Locate the cell with the specified text and output its (x, y) center coordinate. 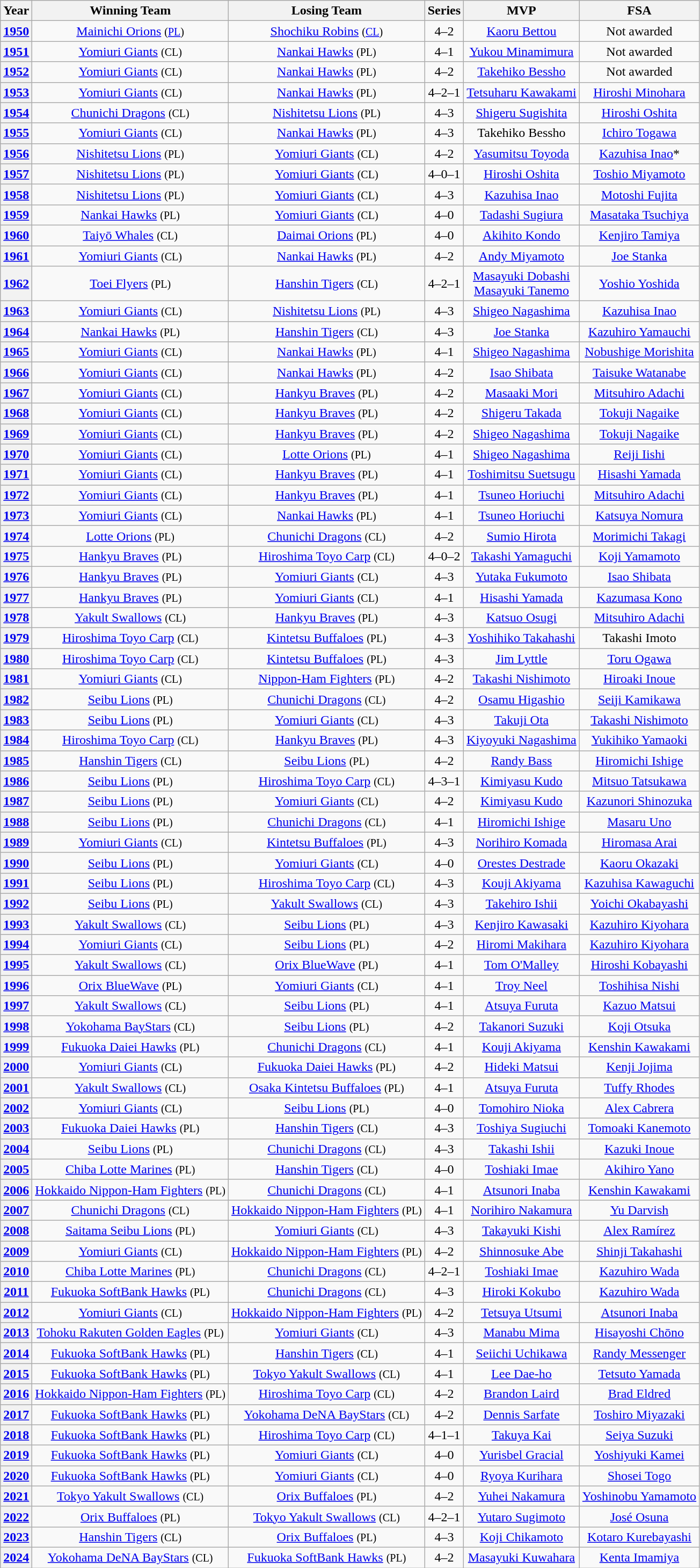
Brandon Laird (522, 1394)
2011 (16, 1292)
Masayuki DobashiMasayuki Tanemo (522, 283)
Shochiku Robins (CL) (327, 31)
Takanori Suzuki (522, 1026)
1958 (16, 194)
1972 (16, 495)
Shigeru Sugishita (522, 113)
Sumio Hirota (522, 536)
Seiji Kamikawa (639, 699)
1999 (16, 1047)
Alex Cabrera (639, 1108)
2005 (16, 1169)
Tomoaki Kanemoto (639, 1128)
2007 (16, 1210)
1969 (16, 434)
1984 (16, 740)
1957 (16, 174)
Kaoru Okazaki (639, 863)
1987 (16, 801)
1963 (16, 311)
1990 (16, 863)
1981 (16, 679)
2010 (16, 1272)
Yoshihiko Takahashi (522, 638)
1959 (16, 215)
Norihiro Nakamura (522, 1210)
1951 (16, 52)
Motoshi Fujita (639, 194)
1977 (16, 597)
Yurisbel Gracial (522, 1455)
Hideki Matsui (522, 1067)
1964 (16, 332)
FSA (639, 11)
1983 (16, 720)
4–3–1 (444, 781)
Kazuhisa Kawaguchi (639, 883)
1962 (16, 283)
2024 (16, 1557)
1953 (16, 92)
Ichiro Togawa (639, 133)
Toshihisa Nishi (639, 986)
Manabu Mima (522, 1333)
1973 (16, 515)
Toshiya Sugiuchi (522, 1128)
Toshiro Miyazaki (639, 1414)
Nippon-Ham Fighters (PL) (327, 679)
1952 (16, 72)
Yoshinobu Yamamoto (639, 1496)
1970 (16, 454)
Series (444, 11)
2009 (16, 1251)
1991 (16, 883)
Takayuki Kishi (522, 1230)
4–0–1 (444, 174)
2004 (16, 1149)
Tetsuya Utsumi (522, 1312)
1985 (16, 761)
Yukou Minamimura (522, 52)
Koji Chikamoto (522, 1537)
Hiromi Makihara (522, 945)
Tohoku Rakuten Golden Eagles (PL) (130, 1333)
1982 (16, 699)
Shinnosuke Abe (522, 1251)
MVP (522, 11)
Kenta Imamiya (639, 1557)
Katsuya Nomura (639, 515)
Kaoru Bettou (522, 31)
Tuffy Rhodes (639, 1088)
Seiichi Uchikawa (522, 1353)
2019 (16, 1455)
1978 (16, 618)
Shosei Togo (639, 1476)
1979 (16, 638)
1986 (16, 781)
1960 (16, 235)
2018 (16, 1435)
Randy Messenger (639, 1353)
Takashi Ishii (522, 1149)
1974 (16, 536)
Lee Dae-ho (522, 1374)
2014 (16, 1353)
Kenjiro Kawasaki (522, 924)
Yoichi Okabayashi (639, 903)
Kazunori Shinozuka (639, 801)
Yokohama BayStars (CL) (130, 1026)
Alex Ramírez (639, 1230)
Kazumasa Kono (639, 597)
4–0–2 (444, 556)
Troy Neel (522, 986)
Masaaki Mori (522, 393)
2015 (16, 1374)
Year (16, 11)
2013 (16, 1333)
Osaka Kintetsu Buffaloes (PL) (327, 1088)
Akihito Kondo (522, 235)
Ryoya Kurihara (522, 1476)
Tetsuto Yamada (639, 1374)
2023 (16, 1537)
Koji Yamamoto (639, 556)
Kenjiro Tamiya (639, 235)
1955 (16, 133)
Mainichi Orions (PL) (130, 31)
Kazuhisa Inao* (639, 154)
Tom O'Malley (522, 965)
Kazuki Inoue (639, 1149)
1980 (16, 659)
2002 (16, 1108)
Dennis Sarfate (522, 1414)
Taisuke Watanabe (639, 373)
2001 (16, 1088)
1994 (16, 945)
Osamu Higashio (522, 699)
Kazuhiro Yamauchi (639, 332)
Morimichi Takagi (639, 536)
Takehiro Ishii (522, 903)
1954 (16, 113)
Randy Bass (522, 761)
2008 (16, 1230)
Toshimitsu Suetsugu (522, 475)
Masayuki Kuwahara (522, 1557)
Hiroshi Kobayashi (639, 965)
Brad Eldred (639, 1394)
1993 (16, 924)
2006 (16, 1190)
1966 (16, 373)
Yu Darvish (639, 1210)
1996 (16, 986)
Takuya Kai (522, 1435)
José Osuna (639, 1516)
Takashi Imoto (639, 638)
2020 (16, 1476)
Takashi Yamaguchi (522, 556)
1956 (16, 154)
Saitama Seibu Lions (PL) (130, 1230)
Takuji Ota (522, 720)
1976 (16, 577)
Yutaka Fukumoto (522, 577)
Tomohiro Nioka (522, 1108)
1967 (16, 393)
Reiji Iishi (639, 454)
2012 (16, 1312)
Toshio Miyamoto (639, 174)
Koji Otsuka (639, 1026)
2021 (16, 1496)
2016 (16, 1394)
Hiroaki Inoue (639, 679)
Losing Team (327, 11)
Norihiro Komada (522, 842)
2022 (16, 1516)
1997 (16, 1006)
1988 (16, 822)
Daimai Orions (PL) (327, 235)
1950 (16, 31)
Mitsuo Tatsukawa (639, 781)
Akihiro Yano (639, 1169)
Hiroshi Minohara (639, 92)
Shinji Takahashi (639, 1251)
Kiyoyuki Nagashima (522, 740)
1961 (16, 256)
1968 (16, 413)
Hisayoshi Chōno (639, 1333)
Andy Miyamoto (522, 256)
2003 (16, 1128)
Kotaro Kurebayashi (639, 1537)
Yasumitsu Toyoda (522, 154)
Masataka Tsuchiya (639, 215)
1965 (16, 352)
Yoshio Yoshida (639, 283)
Yukihiko Yamaoki (639, 740)
1989 (16, 842)
Hiroki Kokubo (522, 1292)
1992 (16, 903)
Toei Flyers (PL) (130, 283)
Taiyō Whales (CL) (130, 235)
Hiromasa Arai (639, 842)
1975 (16, 556)
Tetsuharu Kawakami (522, 92)
1995 (16, 965)
Toru Ogawa (639, 659)
Masaru Uno (639, 822)
1998 (16, 1026)
2000 (16, 1067)
Orestes Destrade (522, 863)
Yoshiyuki Kamei (639, 1455)
Kazuo Matsui (639, 1006)
Shigeru Takada (522, 413)
Jim Lyttle (522, 659)
2017 (16, 1414)
Winning Team (130, 11)
Yutaro Sugimoto (522, 1516)
Kenji Jojima (639, 1067)
1971 (16, 475)
Yuhei Nakamura (522, 1496)
Tadashi Sugiura (522, 215)
4–1–1 (444, 1435)
Seiya Suzuki (639, 1435)
Katsuo Osugi (522, 618)
Nobushige Morishita (639, 352)
